From the cell containing the given text, extract its center point as [X, Y] coordinate. 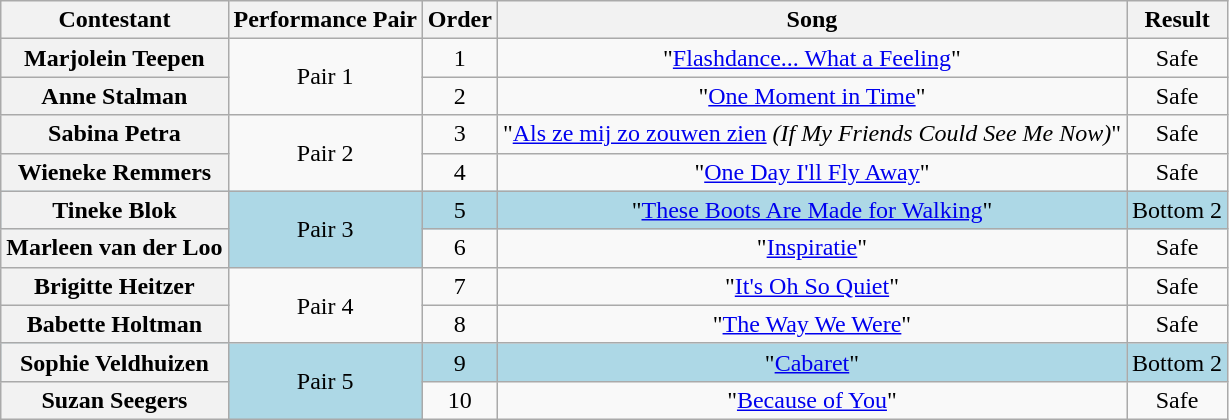
"Flashdance... What a Feeling" [812, 58]
"One Day I'll Fly Away" [812, 172]
"Cabaret" [812, 362]
Babette Holtman [114, 324]
8 [460, 324]
Suzan Seegers [114, 400]
6 [460, 248]
Brigitte Heitzer [114, 286]
Pair 2 [325, 153]
Anne Stalman [114, 96]
Song [812, 20]
Wieneke Remmers [114, 172]
Marjolein Teepen [114, 58]
Result [1178, 20]
9 [460, 362]
3 [460, 134]
5 [460, 210]
10 [460, 400]
"The Way We Were" [812, 324]
Performance Pair [325, 20]
Pair 1 [325, 77]
4 [460, 172]
"One Moment in Time" [812, 96]
Pair 5 [325, 381]
Sabina Petra [114, 134]
"Als ze mij zo zouwen zien (If My Friends Could See Me Now)" [812, 134]
7 [460, 286]
Pair 4 [325, 305]
Order [460, 20]
Tineke Blok [114, 210]
"These Boots Are Made for Walking" [812, 210]
Marleen van der Loo [114, 248]
Pair 3 [325, 229]
"It's Oh So Quiet" [812, 286]
Contestant [114, 20]
2 [460, 96]
1 [460, 58]
"Because of You" [812, 400]
Sophie Veldhuizen [114, 362]
"Inspiratie" [812, 248]
